Locate the cell with the specified text and output its [X, Y] center coordinate. 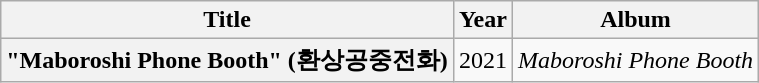
Year [482, 20]
2021 [482, 60]
"Maboroshi Phone Booth" (환상공중전화) [228, 60]
Title [228, 20]
Maboroshi Phone Booth [635, 60]
Album [635, 20]
